Return the [x, y] coordinate for the center point of the cell that contains the specified text.  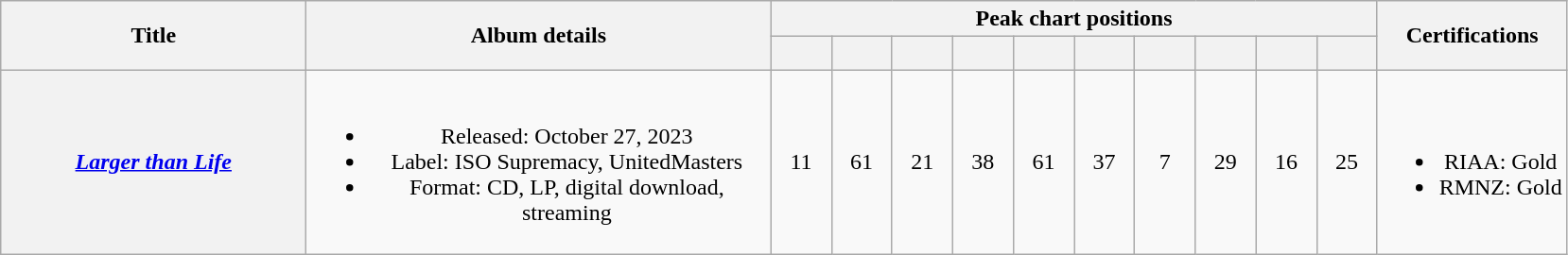
Larger than Life [153, 161]
21 [922, 161]
11 [801, 161]
RIAA: GoldRMNZ: Gold [1472, 161]
Title [153, 36]
Album details [539, 36]
Certifications [1472, 36]
Peak chart positions [1074, 19]
7 [1165, 161]
16 [1286, 161]
25 [1347, 161]
37 [1105, 161]
29 [1226, 161]
38 [983, 161]
Released: October 27, 2023Label: ISO Supremacy, UnitedMastersFormat: CD, LP, digital download, streaming [539, 161]
